Return the [X, Y] coordinate for the center point of the cell that contains the specified text.  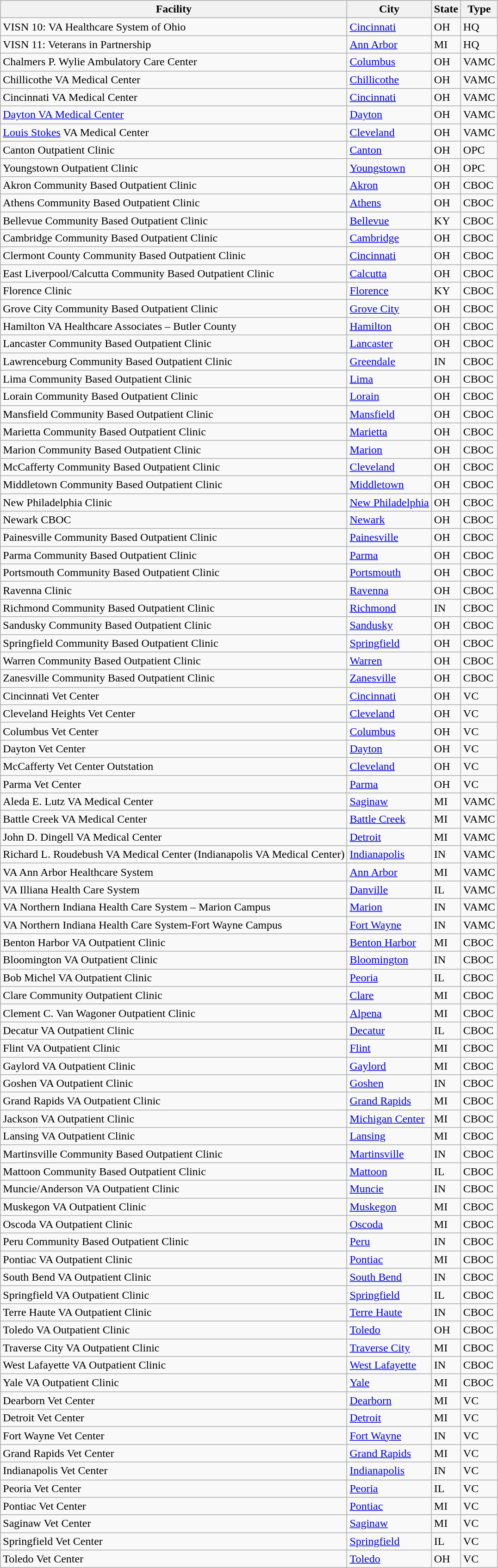
New Philadelphia Clinic [174, 502]
Lorain Community Based Outpatient Clinic [174, 397]
Bellevue Community Based Outpatient Clinic [174, 221]
Traverse City VA Outpatient Clinic [174, 1348]
Dayton VA Medical Center [174, 115]
Youngstown [389, 167]
Goshen [389, 1084]
Fort Wayne Vet Center [174, 1436]
Athens [389, 203]
Newark [389, 520]
Cambridge Community Based Outpatient Clinic [174, 238]
Chillicothe [389, 80]
State [446, 9]
Cincinnati VA Medical Center [174, 97]
Lorain [389, 397]
Painesville [389, 538]
Muncie/Anderson VA Outpatient Clinic [174, 1189]
Gaylord [389, 1066]
Portsmouth [389, 573]
Lawrenceburg Community Based Outpatient Clinic [174, 361]
Middletown Community Based Outpatient Clinic [174, 484]
Bloomington [389, 960]
West Lafayette VA Outpatient Clinic [174, 1365]
Martinsville Community Based Outpatient Clinic [174, 1154]
Clermont County Community Based Outpatient Clinic [174, 256]
Grand Rapids Vet Center [174, 1453]
Decatur VA Outpatient Clinic [174, 1030]
Gaylord VA Outpatient Clinic [174, 1066]
West Lafayette [389, 1365]
Facility [174, 9]
Sandusky [389, 626]
Jackson VA Outpatient Clinic [174, 1119]
Danville [389, 890]
Florence [389, 291]
Indianapolis Vet Center [174, 1471]
Pontiac VA Outpatient Clinic [174, 1259]
Chalmers P. Wylie Ambulatory Care Center [174, 62]
John D. Dingell VA Medical Center [174, 837]
Clare Community Outpatient Clinic [174, 995]
Canton Outpatient Clinic [174, 150]
Oscoda VA Outpatient Clinic [174, 1224]
Florence Clinic [174, 291]
Dearborn [389, 1401]
Ravenna Clinic [174, 590]
Bellevue [389, 221]
Warren Community Based Outpatient Clinic [174, 661]
Decatur [389, 1030]
Saginaw Vet Center [174, 1524]
Parma Vet Center [174, 784]
Canton [389, 150]
VA Northern Indiana Health Care System – Marion Campus [174, 907]
Battle Creek VA Medical Center [174, 819]
Akron Community Based Outpatient Clinic [174, 185]
New Philadelphia [389, 502]
Lansing [389, 1136]
Battle Creek [389, 819]
Lancaster [389, 344]
Portsmouth Community Based Outpatient Clinic [174, 573]
Toledo Vet Center [174, 1559]
Muskegon [389, 1207]
Richard L. Roudebush VA Medical Center (Indianapolis VA Medical Center) [174, 855]
VISN 11: Veterans in Partnership [174, 44]
Parma Community Based Outpatient Clinic [174, 555]
Cambridge [389, 238]
Richmond [389, 608]
Flint [389, 1048]
Goshen VA Outpatient Clinic [174, 1084]
Lima Community Based Outpatient Clinic [174, 379]
Youngstown Outpatient Clinic [174, 167]
Muskegon VA Outpatient Clinic [174, 1207]
Mansfield Community Based Outpatient Clinic [174, 414]
Ravenna [389, 590]
Bloomington VA Outpatient Clinic [174, 960]
Newark CBOC [174, 520]
VA Ann Arbor Healthcare System [174, 872]
Dayton Vet Center [174, 749]
Mansfield [389, 414]
Clare [389, 995]
Marietta Community Based Outpatient Clinic [174, 432]
Lancaster Community Based Outpatient Clinic [174, 344]
Michigan Center [389, 1119]
Mattoon Community Based Outpatient Clinic [174, 1171]
Painesville Community Based Outpatient Clinic [174, 538]
Zanesville [389, 678]
Grove City [389, 309]
Springfield VA Outpatient Clinic [174, 1295]
Warren [389, 661]
South Bend VA Outpatient Clinic [174, 1277]
VISN 10: VA Healthcare System of Ohio [174, 27]
Peoria Vet Center [174, 1488]
Bob Michel VA Outpatient Clinic [174, 978]
Clement C. Van Wagoner Outpatient Clinic [174, 1013]
Terre Haute [389, 1312]
Middletown [389, 484]
Oscoda [389, 1224]
Grove City Community Based Outpatient Clinic [174, 309]
Mattoon [389, 1171]
Calcutta [389, 273]
Chillicothe VA Medical Center [174, 80]
Peru [389, 1242]
Cleveland Heights Vet Center [174, 713]
Toledo VA Outpatient Clinic [174, 1330]
Dearborn Vet Center [174, 1401]
Peru Community Based Outpatient Clinic [174, 1242]
Pontiac Vet Center [174, 1506]
Louis Stokes VA Medical Center [174, 132]
Sandusky Community Based Outpatient Clinic [174, 626]
Martinsville [389, 1154]
Lima [389, 379]
East Liverpool/Calcutta Community Based Outpatient Clinic [174, 273]
Benton Harbor VA Outpatient Clinic [174, 942]
Columbus Vet Center [174, 731]
VA Illiana Health Care System [174, 890]
VA Northern Indiana Health Care System-Fort Wayne Campus [174, 925]
Marion Community Based Outpatient Clinic [174, 449]
Flint VA Outpatient Clinic [174, 1048]
Zanesville Community Based Outpatient Clinic [174, 678]
Muncie [389, 1189]
Springfield Vet Center [174, 1541]
Cincinnati Vet Center [174, 696]
Yale [389, 1383]
Detroit Vet Center [174, 1418]
Alpena [389, 1013]
Akron [389, 185]
Type [479, 9]
McCafferty Vet Center Outstation [174, 766]
Springfield Community Based Outpatient Clinic [174, 643]
City [389, 9]
Athens Community Based Outpatient Clinic [174, 203]
Yale VA Outpatient Clinic [174, 1383]
Lansing VA Outpatient Clinic [174, 1136]
Richmond Community Based Outpatient Clinic [174, 608]
Greendale [389, 361]
Benton Harbor [389, 942]
Grand Rapids VA Outpatient Clinic [174, 1101]
Traverse City [389, 1348]
Terre Haute VA Outpatient Clinic [174, 1312]
South Bend [389, 1277]
Marietta [389, 432]
Hamilton [389, 326]
McCafferty Community Based Outpatient Clinic [174, 467]
Hamilton VA Healthcare Associates – Butler County [174, 326]
Aleda E. Lutz VA Medical Center [174, 802]
